Output the (X, Y) coordinate of the center of the cell containing the given text.  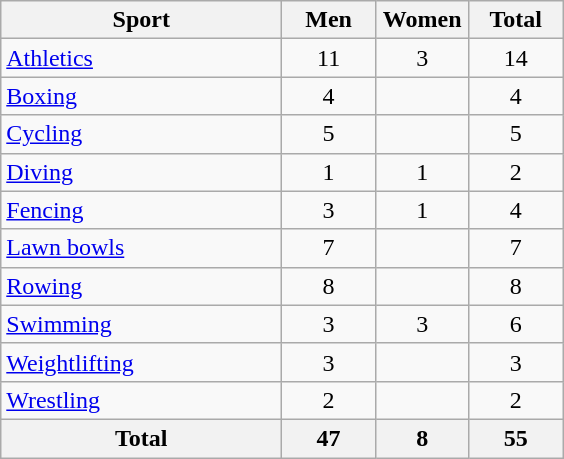
Cycling (142, 134)
Wrestling (142, 400)
Sport (142, 20)
Women (422, 20)
11 (329, 58)
Athletics (142, 58)
Fencing (142, 210)
Men (329, 20)
47 (329, 438)
Rowing (142, 286)
14 (516, 58)
Weightlifting (142, 362)
Diving (142, 172)
Swimming (142, 324)
55 (516, 438)
6 (516, 324)
Lawn bowls (142, 248)
Boxing (142, 96)
